Output the [x, y] coordinate of the center of the cell containing the given text.  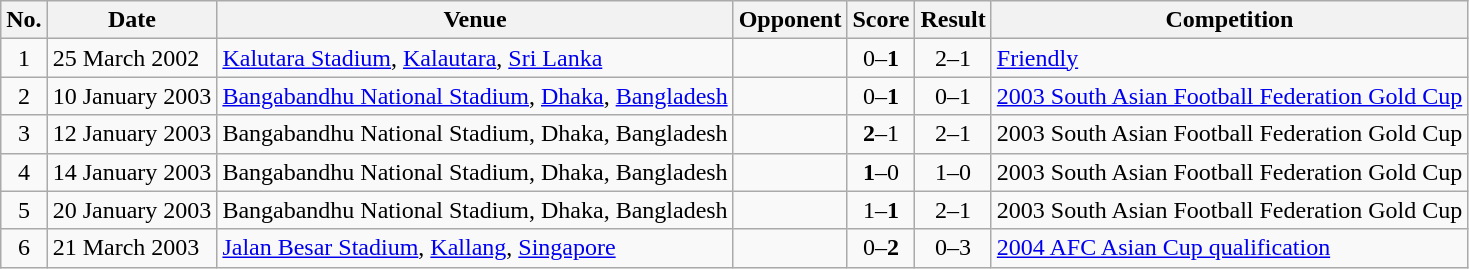
1–1 [881, 210]
Kalutara Stadium, Kalautara, Sri Lanka [475, 58]
6 [24, 248]
21 March 2003 [132, 248]
Venue [475, 20]
3 [24, 134]
5 [24, 210]
Score [881, 20]
0–2 [881, 248]
25 March 2002 [132, 58]
Friendly [1229, 58]
Date [132, 20]
No. [24, 20]
Opponent [790, 20]
4 [24, 172]
2 [24, 96]
Jalan Besar Stadium, Kallang, Singapore [475, 248]
12 January 2003 [132, 134]
Result [953, 20]
Competition [1229, 20]
10 January 2003 [132, 96]
2004 AFC Asian Cup qualification [1229, 248]
14 January 2003 [132, 172]
20 January 2003 [132, 210]
0–3 [953, 248]
1 [24, 58]
